Detect which cell encompasses the target text, then output its [X, Y] center coordinate. 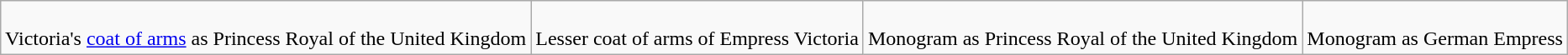
Victoria's coat of arms as Princess Royal of the United Kingdom [266, 28]
Lesser coat of arms of Empress Victoria [697, 28]
Monogram as German Empress [1435, 28]
Monogram as Princess Royal of the United Kingdom [1082, 28]
